Scan for the cell matching the given text and deliver its (x, y) coordinate at center. 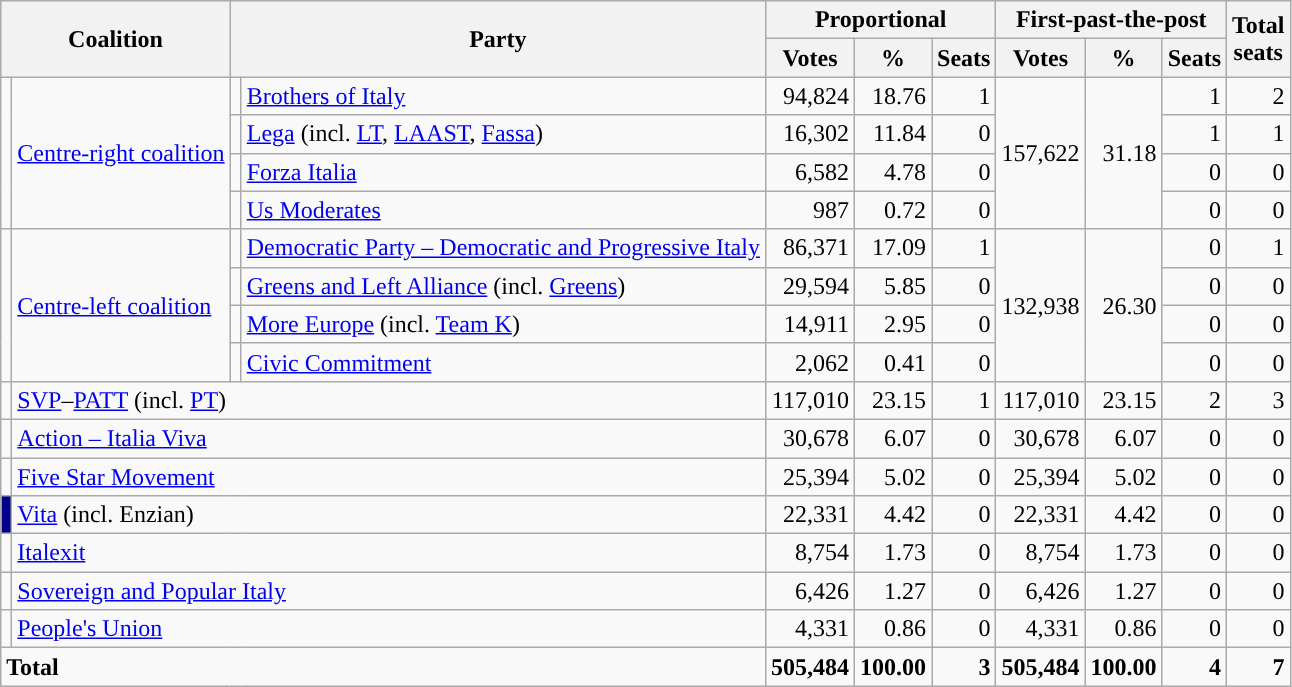
Greens and Left Alliance (incl. Greens) (503, 286)
2.95 (894, 324)
Totalseats (1259, 39)
11.84 (894, 134)
Forza Italia (503, 172)
More Europe (incl. Team K) (503, 324)
Centre-right coalition (121, 153)
Proportional (880, 20)
86,371 (810, 248)
Coalition (116, 39)
Five Star Movement (389, 477)
Democratic Party – Democratic and Progressive Italy (503, 248)
0.72 (894, 210)
31.18 (1124, 153)
Us Moderates (503, 210)
94,824 (810, 96)
4 (1194, 667)
Italexit (389, 553)
Lega (incl. LT, LAAST, Fassa) (503, 134)
Vita (incl. Enzian) (389, 515)
SVP–PATT (incl. PT) (389, 400)
29,594 (810, 286)
6,582 (810, 172)
Civic Commitment (503, 362)
157,622 (1040, 153)
Action – Italia Viva (389, 438)
0.41 (894, 362)
26.30 (1124, 305)
Brothers of Italy (503, 96)
People's Union (389, 629)
987 (810, 210)
132,938 (1040, 305)
Party (498, 39)
First-past-the-post (1112, 20)
Centre-left coalition (121, 305)
5.85 (894, 286)
Sovereign and Popular Italy (389, 591)
4.78 (894, 172)
17.09 (894, 248)
7 (1259, 667)
Total (384, 667)
18.76 (894, 96)
16,302 (810, 134)
14,911 (810, 324)
2,062 (810, 362)
